Capture the cell that displays the provided text and extract its (x, y) central coordinate. 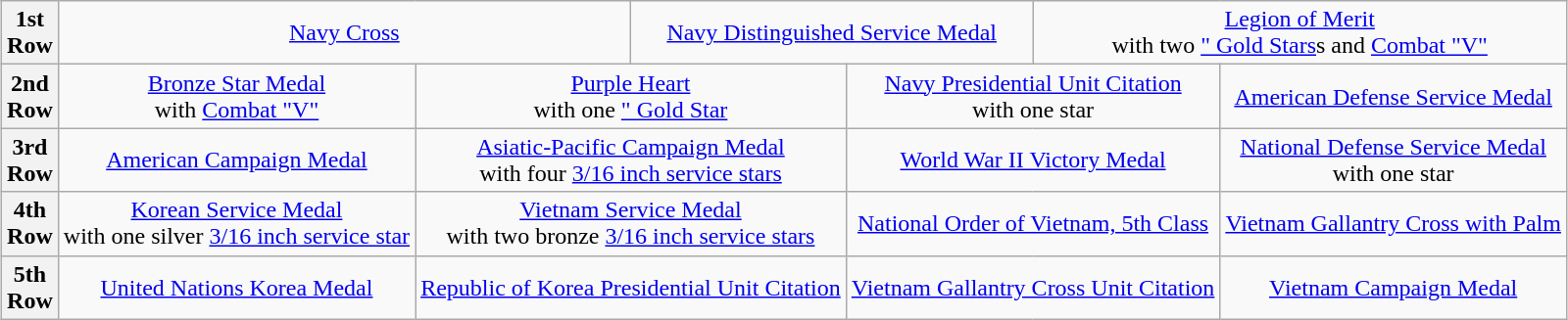
Vietnam Campaign Medal (1394, 288)
3rdRow (30, 160)
1stRow (30, 33)
United Nations Korea Medal (236, 288)
World War II Victory Medal (1033, 160)
Asiatic-Pacific Campaign Medal with four 3/16 inch service stars (631, 160)
Korean Service Medal with one silver 3/16 inch service star (236, 223)
Navy Distinguished Service Medal (831, 33)
2ndRow (30, 96)
Vietnam Gallantry Cross Unit Citation (1033, 288)
National Defense Service Medal with one star (1394, 160)
Navy Cross (344, 33)
National Order of Vietnam, 5th Class (1033, 223)
Republic of Korea Presidential Unit Citation (631, 288)
Navy Presidential Unit Citation with one star (1033, 96)
American Campaign Medal (236, 160)
Bronze Star Medal with Combat "V" (236, 96)
5thRow (30, 288)
Vietnam Gallantry Cross with Palm (1394, 223)
Legion of Merit with two " Gold Starss and Combat "V" (1299, 33)
Vietnam Service Medal with two bronze 3/16 inch service stars (631, 223)
Purple Heart with one " Gold Star (631, 96)
American Defense Service Medal (1394, 96)
4thRow (30, 223)
